Find where the given text appears and provide that cell's center as (x, y) coordinate. 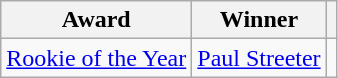
Paul Streeter (259, 58)
Winner (259, 20)
Rookie of the Year (96, 58)
Award (96, 20)
